Provide the [X, Y] coordinate of the cell's center where the given text is located.  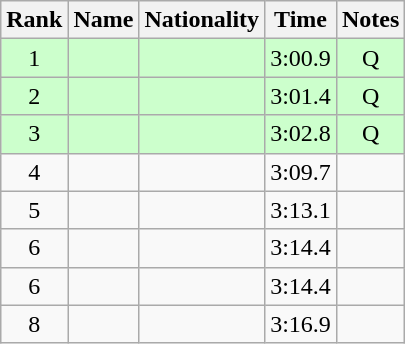
5 [34, 210]
3:13.1 [301, 210]
3 [34, 134]
Notes [370, 20]
3:00.9 [301, 58]
Rank [34, 20]
Name [104, 20]
Nationality [202, 20]
3:09.7 [301, 172]
8 [34, 324]
3:01.4 [301, 96]
3:02.8 [301, 134]
3:16.9 [301, 324]
4 [34, 172]
2 [34, 96]
1 [34, 58]
Time [301, 20]
